Scan for the cell matching the given text and deliver its (x, y) coordinate at center. 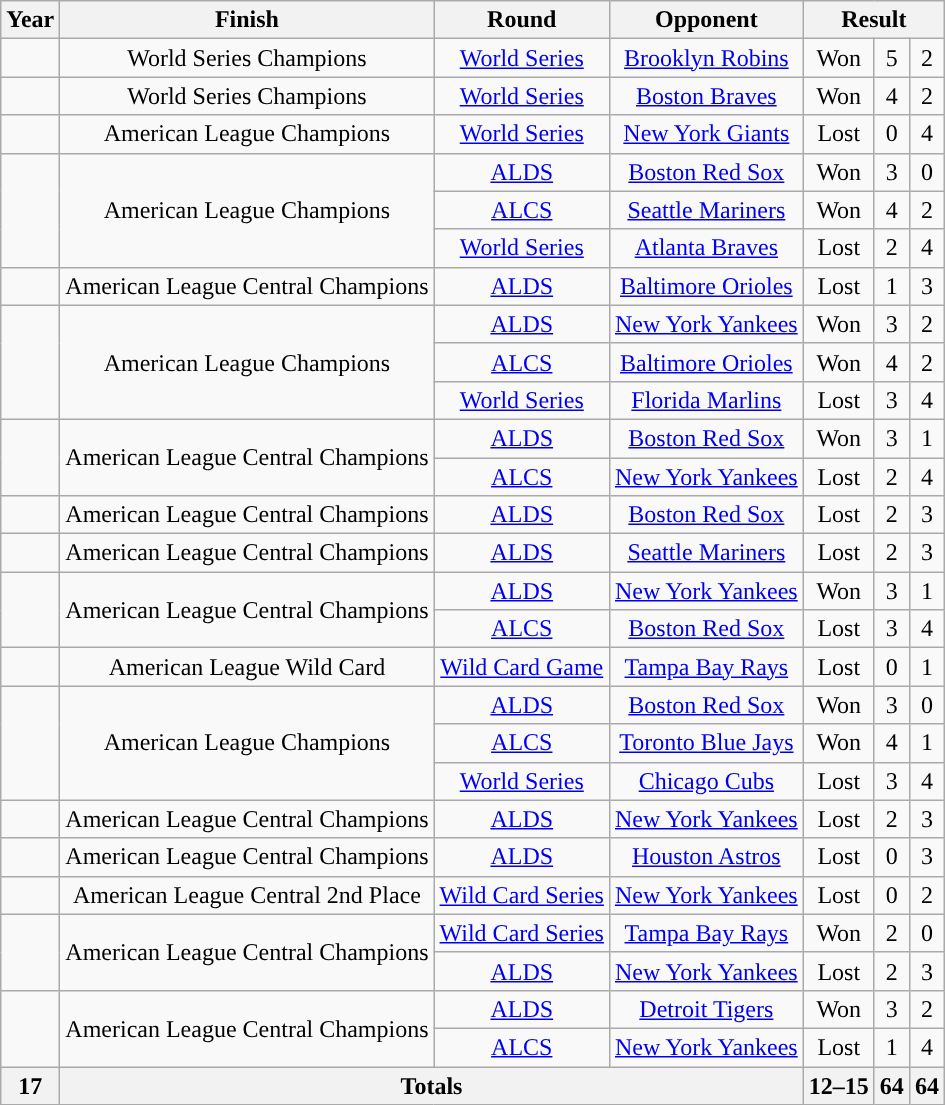
Result (874, 20)
Opponent (706, 20)
12–15 (838, 1085)
Houston Astros (706, 857)
American League Wild Card (247, 667)
New York Giants (706, 134)
Wild Card Game (522, 667)
17 (30, 1085)
Detroit Tigers (706, 1009)
Round (522, 20)
Year (30, 20)
Finish (247, 20)
Toronto Blue Jays (706, 743)
American League Central 2nd Place (247, 895)
Totals (432, 1085)
Chicago Cubs (706, 781)
Brooklyn Robins (706, 58)
Atlanta Braves (706, 248)
Florida Marlins (706, 400)
Boston Braves (706, 96)
5 (892, 58)
